Locate the cell with the specified text and output its [X, Y] center coordinate. 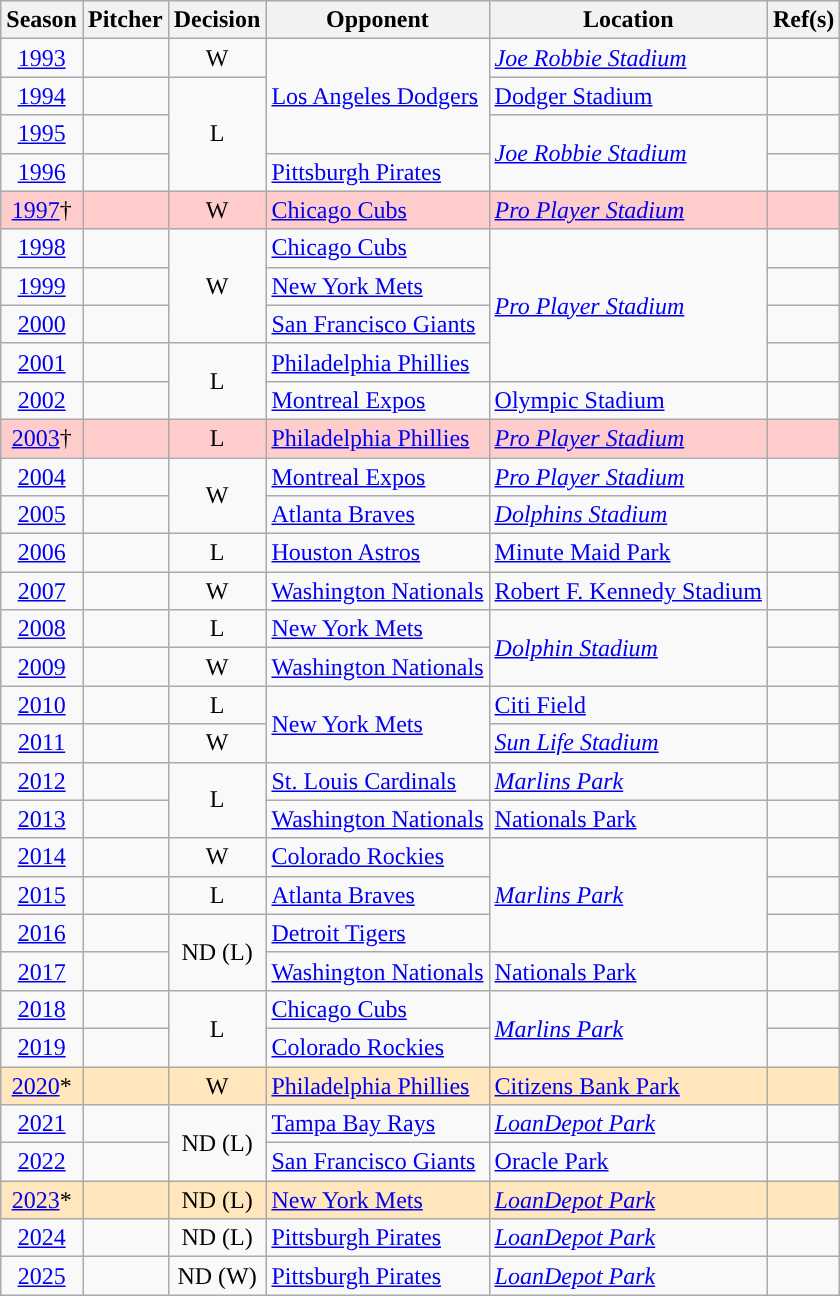
2011 [42, 743]
Dolphins Stadium [628, 515]
2019 [42, 1047]
2005 [42, 515]
1993 [42, 58]
2021 [42, 1124]
2012 [42, 781]
Pitcher [125, 20]
2013 [42, 819]
2022 [42, 1162]
2006 [42, 553]
2009 [42, 667]
Ref(s) [803, 20]
Robert F. Kennedy Stadium [628, 591]
1997† [42, 210]
Dodger Stadium [628, 96]
Tampa Bay Rays [378, 1124]
ND (W) [217, 1276]
1998 [42, 248]
2002 [42, 400]
Location [628, 20]
1994 [42, 96]
Citizens Bank Park [628, 1085]
2016 [42, 933]
2001 [42, 362]
Detroit Tigers [378, 933]
Houston Astros [378, 553]
2008 [42, 629]
Minute Maid Park [628, 553]
2020* [42, 1085]
1999 [42, 286]
Sun Life Stadium [628, 743]
Dolphin Stadium [628, 648]
2025 [42, 1276]
2018 [42, 1009]
2007 [42, 591]
2024 [42, 1238]
Opponent [378, 20]
2010 [42, 705]
Citi Field [628, 705]
Olympic Stadium [628, 400]
1996 [42, 172]
2023* [42, 1200]
Oracle Park [628, 1162]
St. Louis Cardinals [378, 781]
2003† [42, 438]
2000 [42, 324]
Season [42, 20]
2015 [42, 895]
1995 [42, 134]
2004 [42, 477]
2017 [42, 971]
Los Angeles Dodgers [378, 96]
2014 [42, 857]
Decision [217, 20]
